Return the [x, y] coordinate for the center point of the cell that contains the specified text.  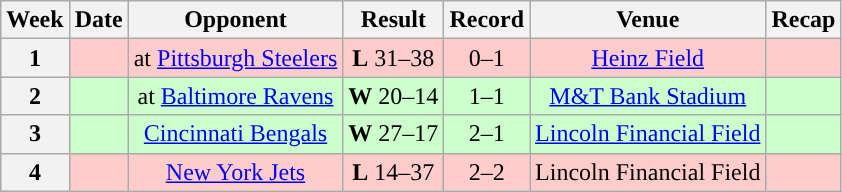
0–1 [487, 58]
L 14–37 [394, 172]
1–1 [487, 96]
Week [35, 20]
3 [35, 134]
W 27–17 [394, 134]
2–1 [487, 134]
L 31–38 [394, 58]
2 [35, 96]
2–2 [487, 172]
M&T Bank Stadium [648, 96]
Heinz Field [648, 58]
1 [35, 58]
Recap [804, 20]
4 [35, 172]
Result [394, 20]
W 20–14 [394, 96]
New York Jets [236, 172]
at Pittsburgh Steelers [236, 58]
Record [487, 20]
Cincinnati Bengals [236, 134]
Opponent [236, 20]
Date [98, 20]
at Baltimore Ravens [236, 96]
Venue [648, 20]
